Provide the (X, Y) coordinate of the cell's center where the given text is located.  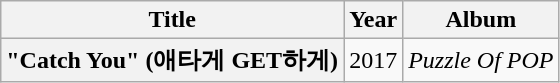
"Catch You" (애타게 GET하게) (172, 60)
Album (481, 20)
Year (374, 20)
Puzzle Of POP (481, 60)
Title (172, 20)
2017 (374, 60)
